From the cell containing the given text, extract its center point as [X, Y] coordinate. 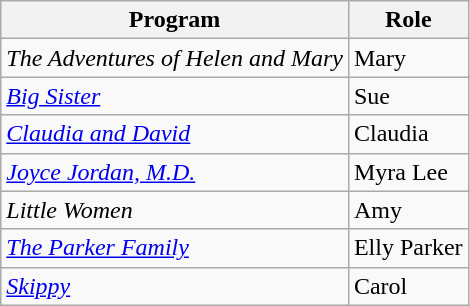
Skippy [175, 286]
Myra Lee [408, 172]
Carol [408, 286]
Role [408, 20]
The Parker Family [175, 248]
Claudia [408, 134]
Little Women [175, 210]
Big Sister [175, 96]
Elly Parker [408, 248]
Program [175, 20]
Sue [408, 96]
Amy [408, 210]
The Adventures of Helen and Mary [175, 58]
Mary [408, 58]
Joyce Jordan, M.D. [175, 172]
Claudia and David [175, 134]
